Detect which cell encompasses the target text, then output its (X, Y) center coordinate. 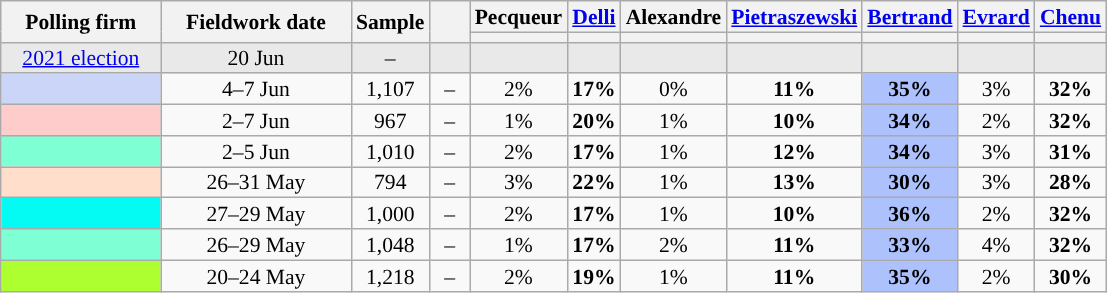
22% (594, 182)
20% (594, 120)
2–7 Jun (256, 120)
26–31 May (256, 182)
967 (390, 120)
36% (910, 214)
1,000 (390, 214)
33% (910, 244)
Evrard (996, 16)
Chenu (1070, 16)
27–29 May (256, 214)
2021 election (81, 58)
1,218 (390, 276)
28% (1070, 182)
Alexandre (674, 16)
1,048 (390, 244)
31% (1070, 152)
2–5 Jun (256, 152)
26–29 May (256, 244)
13% (794, 182)
0% (674, 90)
Pecqueur (519, 16)
Delli (594, 16)
Polling firm (81, 22)
Pietraszewski (794, 16)
Fieldwork date (256, 22)
Bertrand (910, 16)
19% (594, 276)
12% (794, 152)
Sample (390, 22)
20–24 May (256, 276)
1,107 (390, 90)
1,010 (390, 152)
20 Jun (256, 58)
794 (390, 182)
4% (996, 244)
4–7 Jun (256, 90)
